Extract the (x, y) coordinate from the center of the cell holding the provided text.  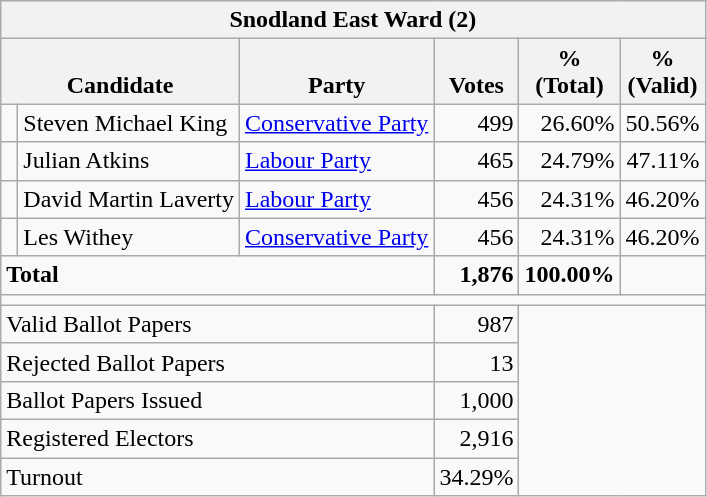
Ballot Papers Issued (218, 400)
Votes (476, 72)
David Martin Laverty (129, 199)
100.00% (570, 275)
%(Total) (570, 72)
1,000 (476, 400)
Rejected Ballot Papers (218, 362)
Steven Michael King (129, 123)
Turnout (218, 477)
Julian Atkins (129, 161)
50.56% (662, 123)
Candidate (120, 72)
Snodland East Ward (2) (353, 20)
%(Valid) (662, 72)
47.11% (662, 161)
24.79% (570, 161)
Valid Ballot Papers (218, 324)
Registered Electors (218, 438)
34.29% (476, 477)
465 (476, 161)
Les Withey (129, 237)
2,916 (476, 438)
987 (476, 324)
1,876 (476, 275)
13 (476, 362)
Total (218, 275)
26.60% (570, 123)
499 (476, 123)
Party (336, 72)
